Detect which cell encompasses the target text, then output its [X, Y] center coordinate. 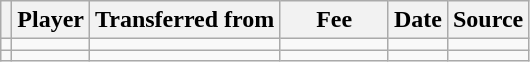
Fee [334, 20]
Transferred from [185, 20]
Source [488, 20]
Date [418, 20]
Player [51, 20]
